Search for the cell housing the specified text and yield its [X, Y] center coordinate. 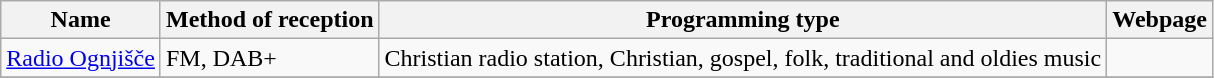
Radio Ognjišče [81, 58]
FM, DAB+ [270, 58]
Webpage [1160, 20]
Christian radio station, Christian, gospel, folk, traditional and oldies music [743, 58]
Name [81, 20]
Programming type [743, 20]
Method of reception [270, 20]
